Search for the cell housing the specified text and yield its [X, Y] center coordinate. 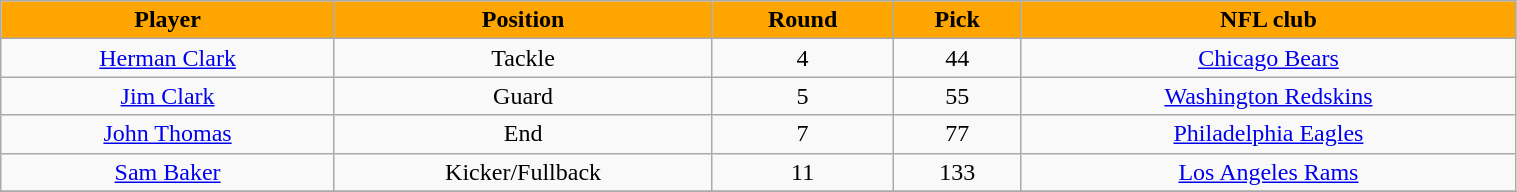
Position [522, 20]
Guard [522, 96]
133 [956, 172]
Round [803, 20]
4 [803, 58]
5 [803, 96]
Player [168, 20]
Washington Redskins [1268, 96]
John Thomas [168, 134]
55 [956, 96]
Chicago Bears [1268, 58]
77 [956, 134]
Herman Clark [168, 58]
Tackle [522, 58]
11 [803, 172]
NFL club [1268, 20]
7 [803, 134]
Jim Clark [168, 96]
Pick [956, 20]
44 [956, 58]
Philadelphia Eagles [1268, 134]
Kicker/Fullback [522, 172]
Sam Baker [168, 172]
End [522, 134]
Los Angeles Rams [1268, 172]
